Identify which cell holds the provided text, then report its (x, y) central coordinate. 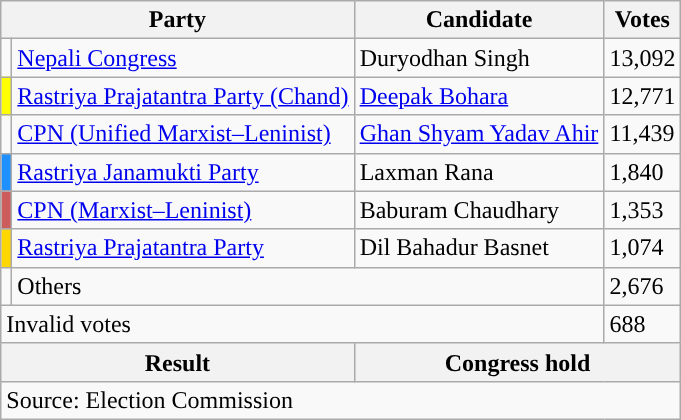
Nepali Congress (183, 58)
Invalid votes (302, 324)
12,771 (642, 96)
1,353 (642, 210)
13,092 (642, 58)
Source: Election Commission (341, 400)
Congress hold (518, 362)
Baburam Chaudhary (479, 210)
2,676 (642, 286)
11,439 (642, 134)
CPN (Marxist–Leninist) (183, 210)
Others (308, 286)
688 (642, 324)
Rastriya Prajatantra Party (183, 248)
Candidate (479, 20)
Ghan Shyam Yadav Ahir (479, 134)
Votes (642, 20)
Deepak Bohara (479, 96)
Duryodhan Singh (479, 58)
CPN (Unified Marxist–Leninist) (183, 134)
Dil Bahadur Basnet (479, 248)
Rastriya Janamukti Party (183, 172)
Laxman Rana (479, 172)
Result (178, 362)
1,074 (642, 248)
1,840 (642, 172)
Party (178, 20)
Rastriya Prajatantra Party (Chand) (183, 96)
